Identify which cell holds the provided text, then report its (x, y) central coordinate. 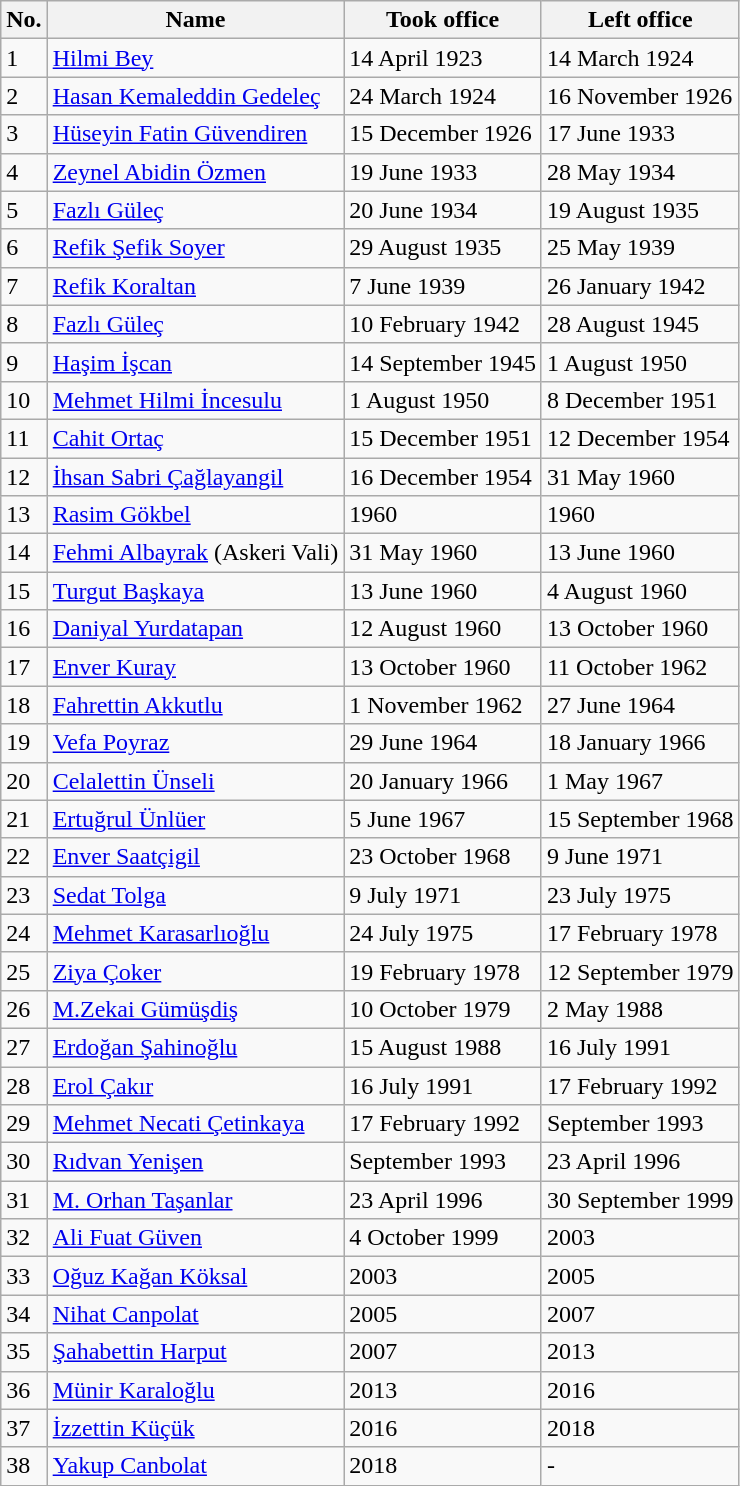
17 February 1978 (640, 933)
6 (24, 248)
19 June 1933 (443, 172)
1 November 1962 (443, 705)
18 (24, 705)
17 June 1933 (640, 134)
Mehmet Karasarlıoğlu (196, 933)
İhsan Sabri Çağlayangil (196, 477)
Rıdvan Yenişen (196, 1162)
4 August 1960 (640, 591)
29 (24, 1124)
9 June 1971 (640, 857)
20 January 1966 (443, 781)
Enver Kuray (196, 667)
No. (24, 20)
Celalettin Ünseli (196, 781)
14 April 1923 (443, 58)
11 October 1962 (640, 667)
Mehmet Hilmi İncesulu (196, 400)
26 January 1942 (640, 286)
Took office (443, 20)
14 (24, 553)
23 July 1975 (640, 895)
Daniyal Yurdatapan (196, 629)
12 (24, 477)
5 June 1967 (443, 819)
32 (24, 1238)
27 June 1964 (640, 705)
35 (24, 1352)
15 December 1926 (443, 134)
27 (24, 1047)
25 (24, 971)
Mehmet Necati Çetinkaya (196, 1124)
Refik Koraltan (196, 286)
Vefa Poyraz (196, 743)
11 (24, 438)
Cahit Ortaç (196, 438)
15 August 1988 (443, 1047)
9 July 1971 (443, 895)
15 September 1968 (640, 819)
28 (24, 1085)
17 (24, 667)
23 October 1968 (443, 857)
12 December 1954 (640, 438)
12 September 1979 (640, 971)
Haşim İşcan (196, 362)
Hasan Kemaleddin Gedeleç (196, 96)
Sedat Tolga (196, 895)
2 (24, 96)
Erol Çakır (196, 1085)
28 August 1945 (640, 324)
M. Orhan Taşanlar (196, 1200)
8 December 1951 (640, 400)
3 (24, 134)
31 (24, 1200)
Refik Şefik Soyer (196, 248)
19 (24, 743)
30 (24, 1162)
Hilmi Bey (196, 58)
Rasim Gökbel (196, 515)
29 June 1964 (443, 743)
8 (24, 324)
M.Zekai Gümüşdiş (196, 1009)
Turgut Başkaya (196, 591)
38 (24, 1466)
Yakup Canbolat (196, 1466)
Münir Karaloğlu (196, 1390)
15 December 1951 (443, 438)
24 July 1975 (443, 933)
19 August 1935 (640, 210)
7 (24, 286)
25 May 1939 (640, 248)
İzzettin Küçük (196, 1428)
14 March 1924 (640, 58)
10 (24, 400)
36 (24, 1390)
19 February 1978 (443, 971)
- (640, 1466)
20 (24, 781)
33 (24, 1276)
Şahabettin Harput (196, 1352)
2 May 1988 (640, 1009)
Erdoğan Şahinoğlu (196, 1047)
Zeynel Abidin Özmen (196, 172)
22 (24, 857)
28 May 1934 (640, 172)
34 (24, 1314)
9 (24, 362)
Ali Fuat Güven (196, 1238)
4 (24, 172)
Fahrettin Akkutlu (196, 705)
30 September 1999 (640, 1200)
1 May 1967 (640, 781)
Oğuz Kağan Köksal (196, 1276)
Hüseyin Fatin Güvendiren (196, 134)
24 (24, 933)
26 (24, 1009)
4 October 1999 (443, 1238)
15 (24, 591)
10 October 1979 (443, 1009)
Enver Saatçigil (196, 857)
14 September 1945 (443, 362)
21 (24, 819)
13 (24, 515)
37 (24, 1428)
1 (24, 58)
12 August 1960 (443, 629)
Ertuğrul Ünlüer (196, 819)
18 January 1966 (640, 743)
Left office (640, 20)
16 (24, 629)
Name (196, 20)
24 March 1924 (443, 96)
Ziya Çoker (196, 971)
Nihat Canpolat (196, 1314)
7 June 1939 (443, 286)
29 August 1935 (443, 248)
16 November 1926 (640, 96)
20 June 1934 (443, 210)
23 (24, 895)
Fehmi Albayrak (Askeri Vali) (196, 553)
5 (24, 210)
16 December 1954 (443, 477)
10 February 1942 (443, 324)
